Output the [x, y] coordinate of the center of the cell containing the given text.  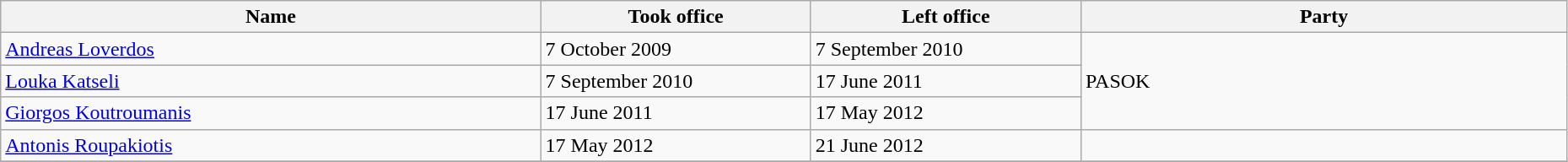
Party [1323, 17]
Giorgos Koutroumanis [271, 113]
21 June 2012 [946, 145]
PASOK [1323, 81]
Left office [946, 17]
Andreas Loverdos [271, 49]
Louka Katseli [271, 81]
Antonis Roupakiotis [271, 145]
Name [271, 17]
7 October 2009 [676, 49]
Took office [676, 17]
